Search for the cell housing the specified text and yield its (x, y) center coordinate. 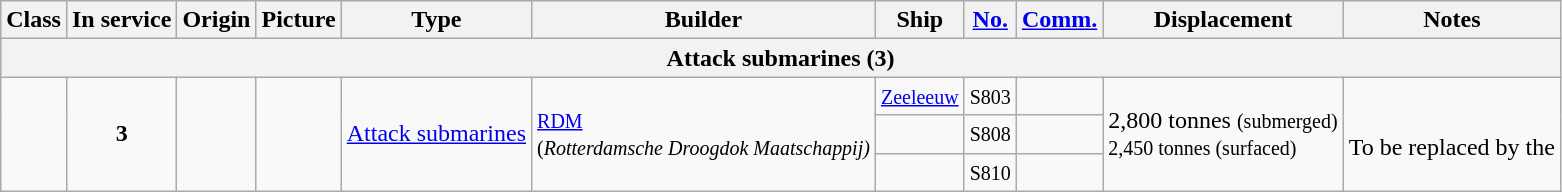
Type (436, 20)
Displacement (1223, 20)
S808 (990, 134)
3 (121, 134)
Picture (298, 20)
RDM(Rotterdamsche Droogdok Maatschappij) (704, 134)
Class (34, 20)
No. (990, 20)
2,800 tonnes (submerged)2,450 tonnes (surfaced) (1223, 134)
S810 (990, 172)
Notes (1452, 20)
Builder (704, 20)
Comm. (1059, 20)
Attack submarines (3) (781, 58)
Ship (920, 20)
S803 (990, 96)
Origin (216, 20)
In service (121, 20)
To be replaced by the (1452, 134)
Attack submarines (436, 134)
Zeeleeuw (920, 96)
